Find where the given text appears and provide that cell's center as [X, Y] coordinate. 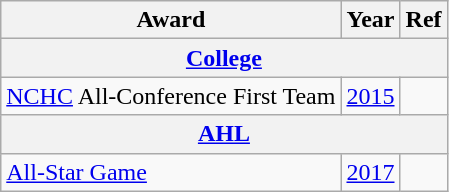
Year [370, 20]
AHL [224, 134]
Award [171, 20]
NCHC All-Conference First Team [171, 96]
All-Star Game [171, 172]
2015 [370, 96]
2017 [370, 172]
Ref [424, 20]
College [224, 58]
